Identify which cell holds the provided text, then report its [X, Y] central coordinate. 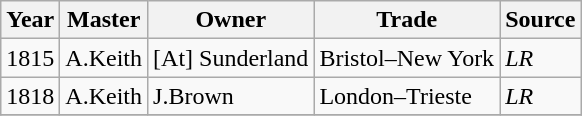
Owner [231, 20]
Trade [407, 20]
1818 [30, 96]
Master [104, 20]
[At] Sunderland [231, 58]
J.Brown [231, 96]
Bristol–New York [407, 58]
London–Trieste [407, 96]
1815 [30, 58]
Source [540, 20]
Year [30, 20]
